Output the [x, y] coordinate of the center of the cell containing the given text.  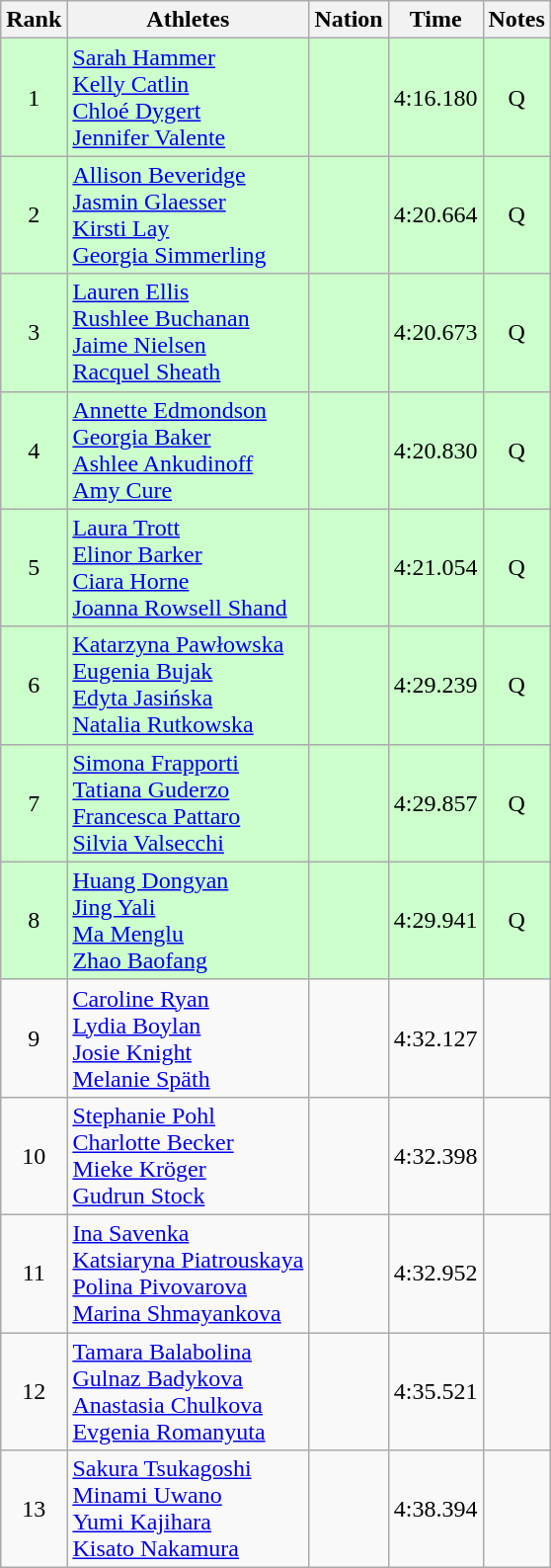
Allison BeveridgeJasmin GlaesserKirsti LayGeorgia Simmerling [188, 215]
10 [34, 1156]
Tamara BalabolinaGulnaz BadykovaAnastasia ChulkovaEvgenia Romanyuta [188, 1391]
3 [34, 332]
4 [34, 451]
Lauren EllisRushlee BuchananJaime NielsenRacquel Sheath [188, 332]
Simona FrapportiTatiana GuderzoFrancesca PattaroSilvia Valsecchi [188, 802]
4:32.398 [435, 1156]
Annette EdmondsonGeorgia BakerAshlee AnkudinoffAmy Cure [188, 451]
13 [34, 1510]
Caroline RyanLydia BoylanJosie KnightMelanie Späth [188, 1037]
Sakura TsukagoshiMinami UwanoYumi KajiharaKisato Nakamura [188, 1510]
4:38.394 [435, 1510]
9 [34, 1037]
Ina SavenkaKatsiaryna PiatrouskayaPolina PivovarovaMarina Shmayankova [188, 1273]
Katarzyna PawłowskaEugenia BujakEdyta JasińskaNatalia Rutkowska [188, 686]
4:29.941 [435, 921]
4:21.054 [435, 567]
Stephanie PohlCharlotte BeckerMieke KrögerGudrun Stock [188, 1156]
5 [34, 567]
4:32.952 [435, 1273]
11 [34, 1273]
Rank [34, 20]
1 [34, 97]
Notes [516, 20]
Time [435, 20]
6 [34, 686]
4:32.127 [435, 1037]
Sarah HammerKelly CatlinChloé DygertJennifer Valente [188, 97]
Huang DongyanJing YaliMa MengluZhao Baofang [188, 921]
Nation [349, 20]
4:20.664 [435, 215]
12 [34, 1391]
4:29.239 [435, 686]
Athletes [188, 20]
7 [34, 802]
4:20.673 [435, 332]
4:16.180 [435, 97]
4:35.521 [435, 1391]
2 [34, 215]
Laura TrottElinor BarkerCiara HorneJoanna Rowsell Shand [188, 567]
4:29.857 [435, 802]
8 [34, 921]
4:20.830 [435, 451]
